For the text-containing cell, return its midpoint in [X, Y] coordinate format. 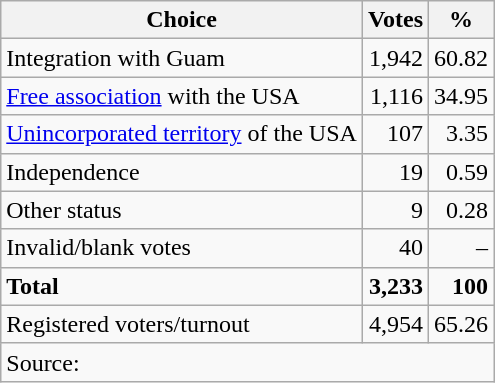
1,942 [395, 58]
19 [395, 172]
0.28 [462, 210]
Free association with the USA [182, 96]
– [462, 248]
Total [182, 286]
65.26 [462, 324]
Other status [182, 210]
Invalid/blank votes [182, 248]
Choice [182, 20]
60.82 [462, 58]
% [462, 20]
107 [395, 134]
Source: [248, 362]
Integration with Guam [182, 58]
Independence [182, 172]
3.35 [462, 134]
40 [395, 248]
9 [395, 210]
0.59 [462, 172]
4,954 [395, 324]
Unincorporated territory of the USA [182, 134]
Votes [395, 20]
34.95 [462, 96]
1,116 [395, 96]
3,233 [395, 286]
Registered voters/turnout [182, 324]
100 [462, 286]
